Identify which cell holds the provided text, then report its [x, y] central coordinate. 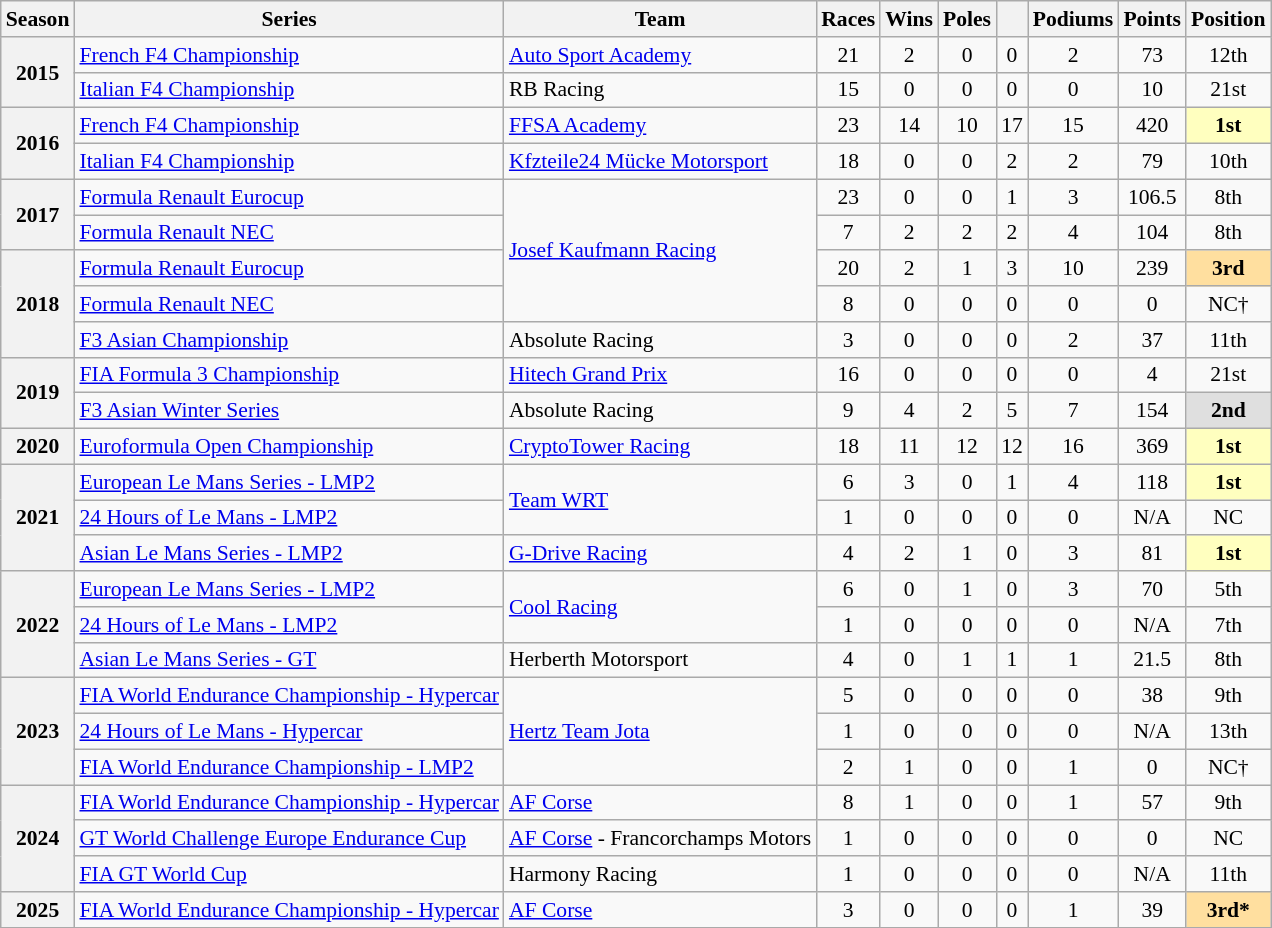
3rd* [1228, 910]
2021 [38, 518]
2023 [38, 732]
Kfzteile24 Mücke Motorsport [660, 162]
2016 [38, 144]
FIA GT World Cup [288, 874]
RB Racing [660, 90]
Team WRT [660, 500]
2nd [1228, 411]
2025 [38, 910]
9 [848, 411]
37 [1152, 340]
81 [1152, 554]
Points [1152, 19]
2024 [38, 838]
2015 [38, 72]
2019 [38, 392]
Season [38, 19]
3rd [1228, 269]
Harmony Racing [660, 874]
F3 Asian Championship [288, 340]
73 [1152, 55]
Podiums [1074, 19]
2018 [38, 304]
Cool Racing [660, 606]
38 [1152, 696]
Team [660, 19]
GT World Challenge Europe Endurance Cup [288, 839]
57 [1152, 803]
Asian Le Mans Series - GT [288, 660]
F3 Asian Winter Series [288, 411]
369 [1152, 447]
70 [1152, 589]
G-Drive Racing [660, 554]
Euroformula Open Championship [288, 447]
13th [1228, 732]
17 [1012, 126]
11 [909, 447]
21 [848, 55]
Position [1228, 19]
Asian Le Mans Series - LMP2 [288, 554]
Hitech Grand Prix [660, 375]
Hertz Team Jota [660, 732]
239 [1152, 269]
2017 [38, 214]
FIA World Endurance Championship - LMP2 [288, 767]
Poles [967, 19]
2022 [38, 624]
7th [1228, 625]
5th [1228, 589]
14 [909, 126]
FIA Formula 3 Championship [288, 375]
12th [1228, 55]
Auto Sport Academy [660, 55]
CryptoTower Racing [660, 447]
118 [1152, 482]
Wins [909, 19]
21.5 [1152, 660]
Series [288, 19]
104 [1152, 233]
39 [1152, 910]
Josef Kaufmann Racing [660, 250]
154 [1152, 411]
79 [1152, 162]
FFSA Academy [660, 126]
24 Hours of Le Mans - Hypercar [288, 732]
20 [848, 269]
Races [848, 19]
Herberth Motorsport [660, 660]
420 [1152, 126]
AF Corse - Francorchamps Motors [660, 839]
10th [1228, 162]
106.5 [1152, 197]
2020 [38, 447]
